Search for the cell housing the specified text and yield its (X, Y) center coordinate. 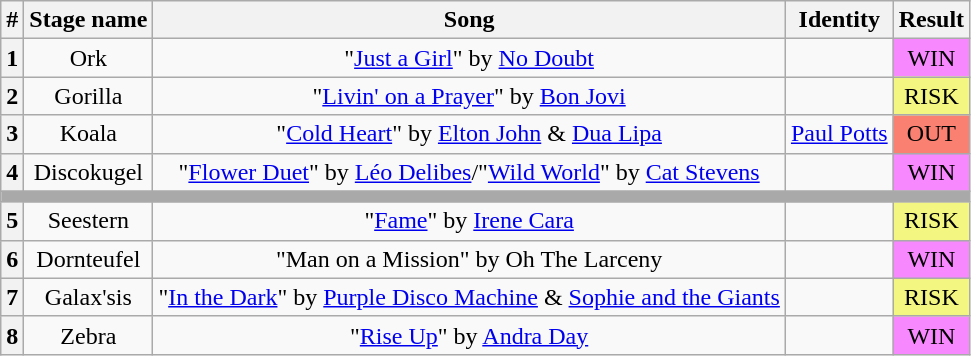
Dornteufel (88, 259)
1 (12, 58)
Result (931, 20)
Paul Potts (839, 134)
5 (12, 221)
"Rise Up" by Andra Day (470, 335)
2 (12, 96)
Galax'sis (88, 297)
Seestern (88, 221)
Gorilla (88, 96)
# (12, 20)
Koala (88, 134)
"Just a Girl" by No Doubt (470, 58)
"Livin' on a Prayer" by Bon Jovi (470, 96)
"Man on a Mission" by Oh The Larceny (470, 259)
4 (12, 172)
6 (12, 259)
Stage name (88, 20)
"Fame" by Irene Cara (470, 221)
Discokugel (88, 172)
"Cold Heart" by Elton John & Dua Lipa (470, 134)
Identity (839, 20)
Song (470, 20)
Ork (88, 58)
Zebra (88, 335)
OUT (931, 134)
3 (12, 134)
8 (12, 335)
7 (12, 297)
"In the Dark" by Purple Disco Machine & Sophie and the Giants (470, 297)
"Flower Duet" by Léo Delibes/"Wild World" by Cat Stevens (470, 172)
